For the text-containing cell, return its midpoint in [x, y] coordinate format. 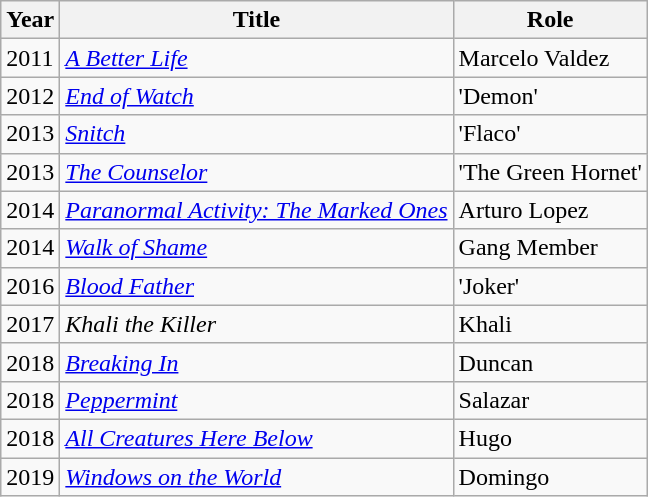
Year [30, 20]
Khali [550, 324]
Role [550, 20]
2011 [30, 58]
Breaking In [256, 362]
Snitch [256, 134]
'Demon' [550, 96]
The Counselor [256, 172]
Title [256, 20]
Marcelo Valdez [550, 58]
'Flaco' [550, 134]
Salazar [550, 400]
Blood Father [256, 286]
All Creatures Here Below [256, 438]
Paranormal Activity: The Marked Ones [256, 210]
2017 [30, 324]
'The Green Hornet' [550, 172]
Gang Member [550, 248]
2016 [30, 286]
Duncan [550, 362]
A Better Life [256, 58]
'Joker' [550, 286]
Domingo [550, 477]
Windows on the World [256, 477]
2019 [30, 477]
Arturo Lopez [550, 210]
2012 [30, 96]
End of Watch [256, 96]
Khali the Killer [256, 324]
Hugo [550, 438]
Walk of Shame [256, 248]
Peppermint [256, 400]
